From the cell containing the given text, extract its center point as [x, y] coordinate. 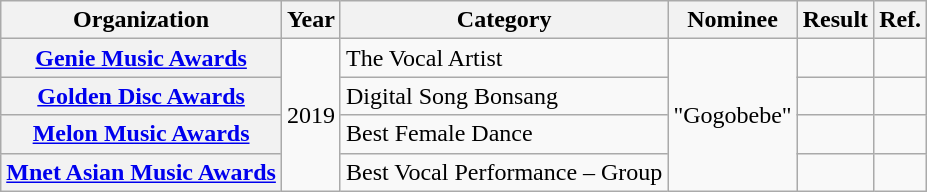
Category [504, 20]
The Vocal Artist [504, 58]
Best Female Dance [504, 134]
Nominee [732, 20]
Golden Disc Awards [142, 96]
Result [835, 20]
Organization [142, 20]
Year [310, 20]
"Gogobebe" [732, 115]
Melon Music Awards [142, 134]
2019 [310, 115]
Ref. [900, 20]
Best Vocal Performance – Group [504, 172]
Mnet Asian Music Awards [142, 172]
Genie Music Awards [142, 58]
Digital Song Bonsang [504, 96]
